Pinpoint the cell where the given text exists, returning its (X, Y) midpoint coordinate. 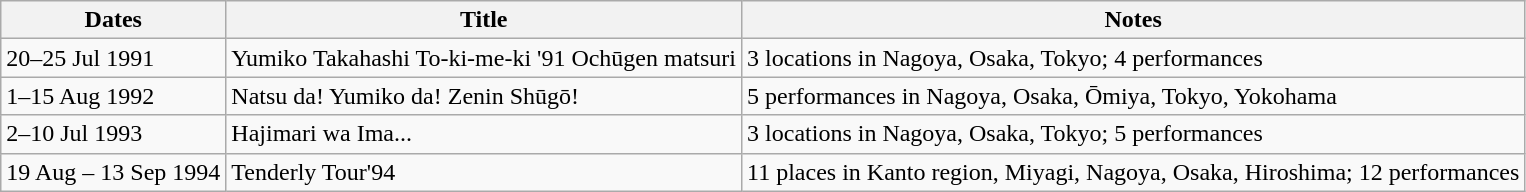
5 performances in Nagoya, Osaka, Ōmiya, Tokyo, Yokohama (1134, 96)
1–15 Aug 1992 (114, 96)
Notes (1134, 20)
Tenderly Tour'94 (484, 172)
2–10 Jul 1993 (114, 134)
Dates (114, 20)
Yumiko Takahashi To-ki-me-ki '91 Ochūgen matsuri (484, 58)
Hajimari wa Ima... (484, 134)
Natsu da! Yumiko da! Zenin Shūgō! (484, 96)
3 locations in Nagoya, Osaka, Tokyo; 4 performances (1134, 58)
19 Aug – 13 Sep 1994 (114, 172)
3 locations in Nagoya, Osaka, Tokyo; 5 performances (1134, 134)
Title (484, 20)
20–25 Jul 1991 (114, 58)
11 places in Kanto region, Miyagi, Nagoya, Osaka, Hiroshima; 12 performances (1134, 172)
